Detect which cell encompasses the target text, then output its [X, Y] center coordinate. 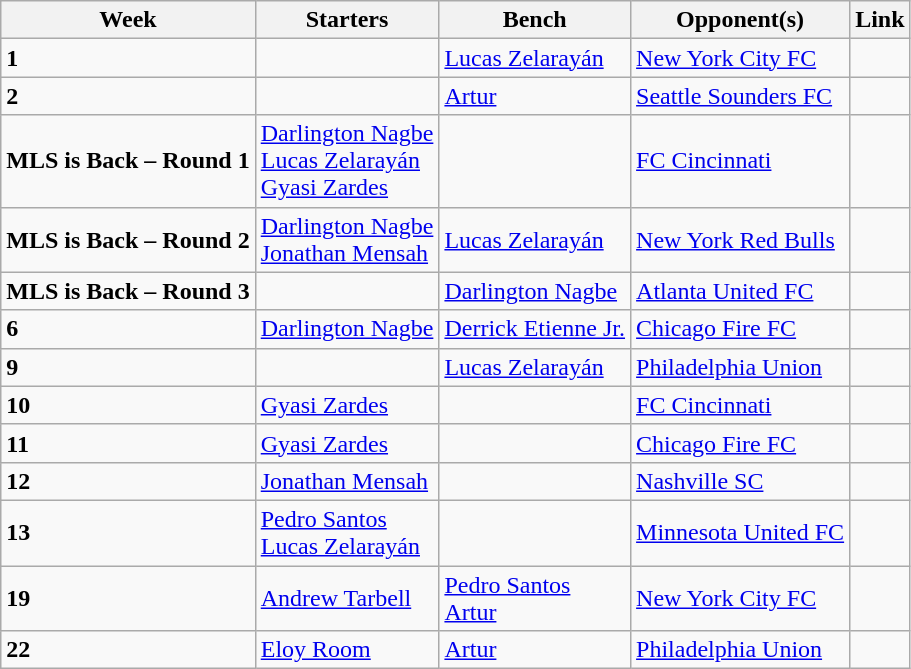
13 [128, 532]
9 [128, 367]
MLS is Back – Round 2 [128, 240]
Starters [347, 20]
Jonathan Mensah [347, 481]
12 [128, 481]
Seattle Sounders FC [740, 96]
Pedro Santos Lucas Zelarayán [347, 532]
22 [128, 650]
19 [128, 598]
Minnesota United FC [740, 532]
6 [128, 329]
Week [128, 20]
Atlanta United FC [740, 291]
New York Red Bulls [740, 240]
Darlington Nagbe Jonathan Mensah [347, 240]
Nashville SC [740, 481]
Eloy Room [347, 650]
MLS is Back – Round 3 [128, 291]
Link [880, 20]
11 [128, 443]
10 [128, 405]
2 [128, 96]
Pedro Santos Artur [535, 598]
Darlington Nagbe Lucas ZelarayánGyasi Zardes [347, 161]
MLS is Back – Round 1 [128, 161]
1 [128, 58]
Andrew Tarbell [347, 598]
Opponent(s) [740, 20]
Bench [535, 20]
Derrick Etienne Jr. [535, 329]
